Extract the (X, Y) coordinate from the center of the cell holding the provided text.  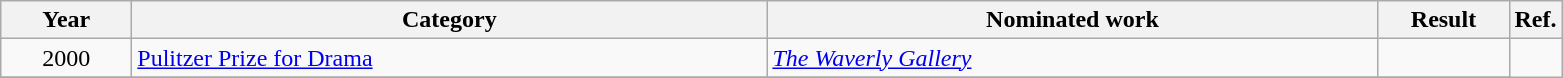
Year (66, 20)
Nominated work (1072, 20)
Pulitzer Prize for Drama (450, 58)
Category (450, 20)
The Waverly Gallery (1072, 58)
Result (1444, 20)
2000 (66, 58)
Ref. (1536, 20)
